Scan for the cell matching the given text and deliver its [X, Y] coordinate at center. 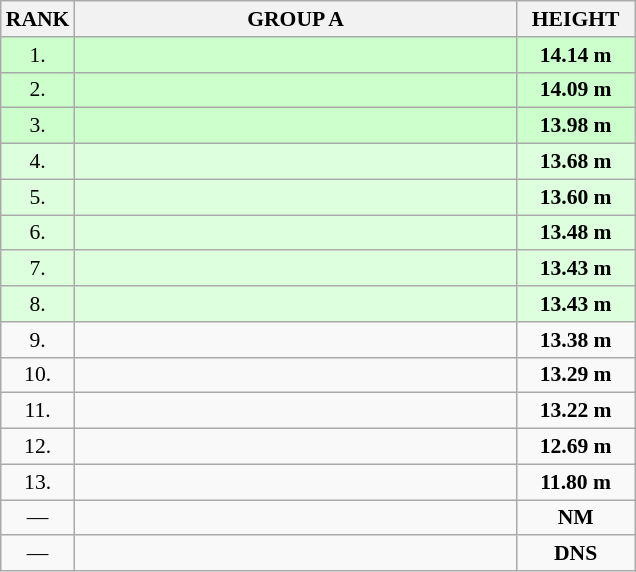
2. [38, 90]
13.48 m [576, 233]
RANK [38, 19]
13.68 m [576, 162]
8. [38, 304]
10. [38, 375]
13.60 m [576, 197]
11. [38, 411]
4. [38, 162]
NM [576, 518]
1. [38, 55]
13. [38, 482]
13.98 m [576, 126]
11.80 m [576, 482]
GROUP A [295, 19]
13.29 m [576, 375]
DNS [576, 554]
HEIGHT [576, 19]
7. [38, 269]
3. [38, 126]
12.69 m [576, 447]
13.22 m [576, 411]
5. [38, 197]
13.38 m [576, 340]
6. [38, 233]
14.09 m [576, 90]
12. [38, 447]
14.14 m [576, 55]
9. [38, 340]
